Search for the cell housing the specified text and yield its (x, y) center coordinate. 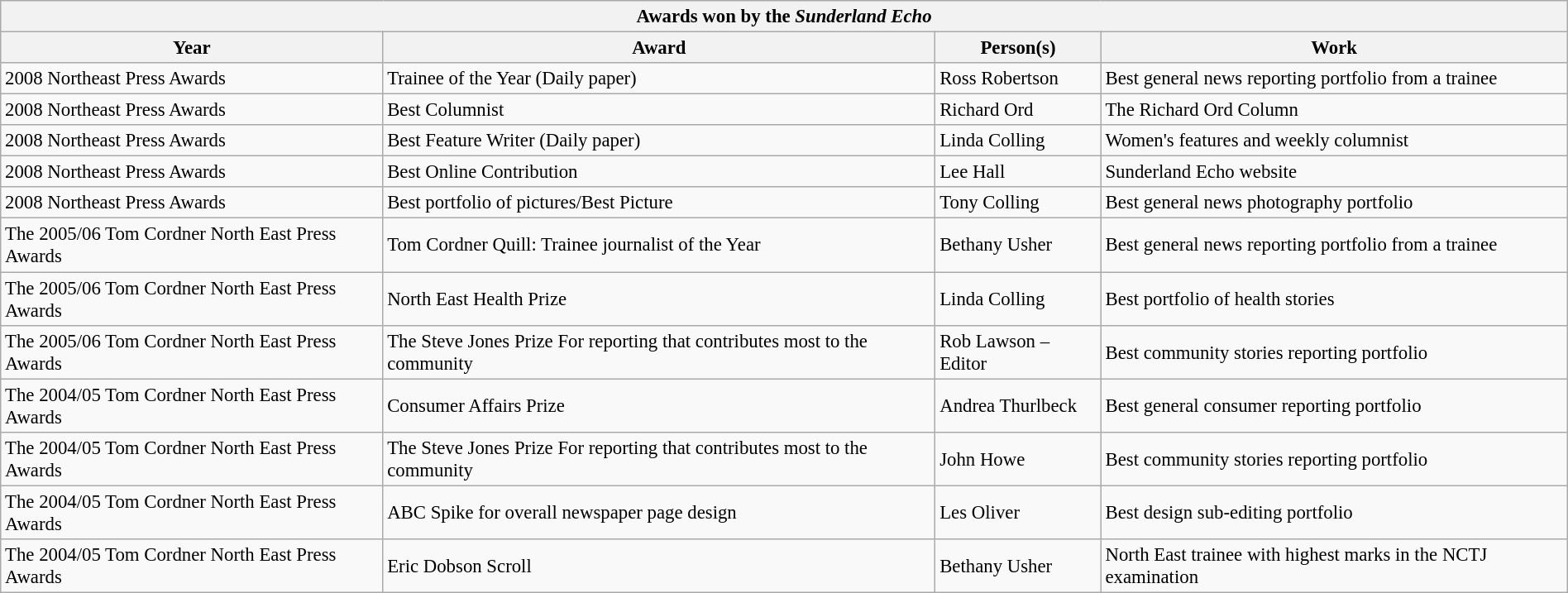
Awards won by the Sunderland Echo (784, 17)
Best general news photography portfolio (1334, 203)
North East Health Prize (659, 298)
Best portfolio of pictures/Best Picture (659, 203)
The Richard Ord Column (1334, 110)
Best Online Contribution (659, 172)
ABC Spike for overall newspaper page design (659, 513)
Eric Dobson Scroll (659, 566)
Richard Ord (1018, 110)
Year (192, 47)
John Howe (1018, 458)
Tony Colling (1018, 203)
Best portfolio of health stories (1334, 298)
Trainee of the Year (Daily paper) (659, 79)
Andrea Thurlbeck (1018, 405)
Person(s) (1018, 47)
Best Columnist (659, 110)
Ross Robertson (1018, 79)
Les Oliver (1018, 513)
Women's features and weekly columnist (1334, 141)
Rob Lawson – Editor (1018, 352)
Consumer Affairs Prize (659, 405)
Best general consumer reporting portfolio (1334, 405)
North East trainee with highest marks in the NCTJ examination (1334, 566)
Lee Hall (1018, 172)
Tom Cordner Quill: Trainee journalist of the Year (659, 245)
Work (1334, 47)
Sunderland Echo website (1334, 172)
Best design sub-editing portfolio (1334, 513)
Award (659, 47)
Best Feature Writer (Daily paper) (659, 141)
